Identify which cell holds the provided text, then report its [X, Y] central coordinate. 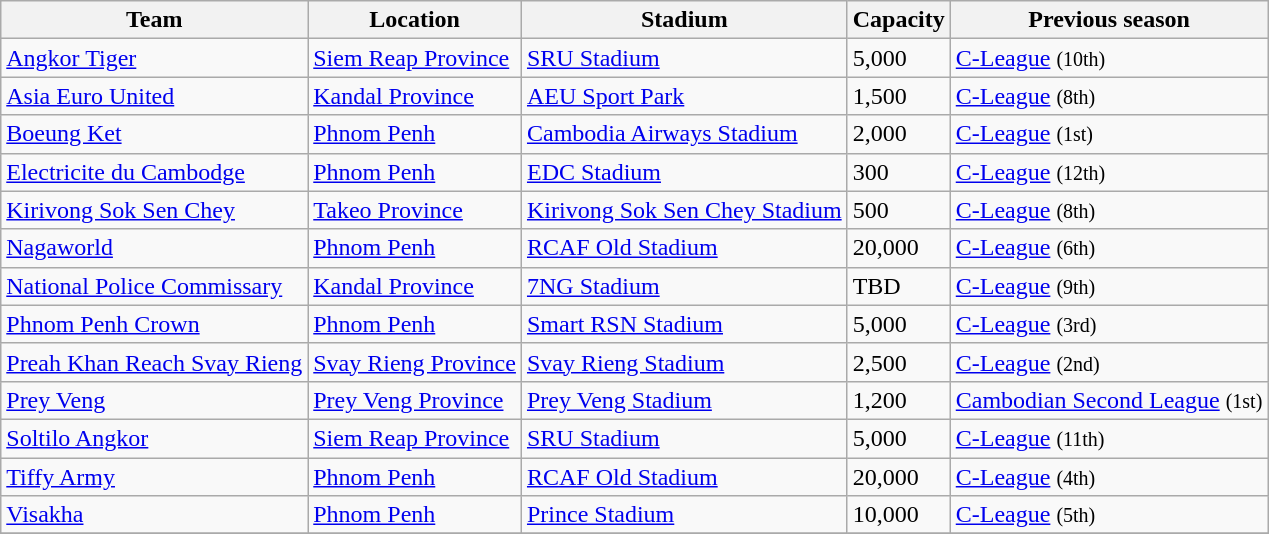
Smart RSN Stadium [684, 324]
Prince Stadium [684, 515]
Team [154, 20]
Kirivong Sok Sen Chey [154, 210]
1,200 [898, 400]
C-League (6th) [1109, 248]
C-League (4th) [1109, 477]
C-League (1st) [1109, 134]
Soltilo Angkor [154, 438]
Svay Rieng Stadium [684, 362]
National Police Commissary [154, 286]
C-League (10th) [1109, 58]
Prey Veng Stadium [684, 400]
C-League (2nd) [1109, 362]
Tiffy Army [154, 477]
Preah Khan Reach Svay Rieng [154, 362]
Capacity [898, 20]
10,000 [898, 515]
Angkor Tiger [154, 58]
Boeung Ket [154, 134]
TBD [898, 286]
C-League (5th) [1109, 515]
Takeo Province [415, 210]
2,500 [898, 362]
Svay Rieng Province [415, 362]
7NG Stadium [684, 286]
Cambodia Airways Stadium [684, 134]
Nagaworld [154, 248]
2,000 [898, 134]
Prey Veng [154, 400]
300 [898, 172]
Visakha [154, 515]
C-League (11th) [1109, 438]
Prey Veng Province [415, 400]
C-League (12th) [1109, 172]
500 [898, 210]
C-League (9th) [1109, 286]
Cambodian Second League (1st) [1109, 400]
EDC Stadium [684, 172]
1,500 [898, 96]
Previous season [1109, 20]
Phnom Penh Crown [154, 324]
Location [415, 20]
Kirivong Sok Sen Chey Stadium [684, 210]
C-League (3rd) [1109, 324]
Asia Euro United [154, 96]
Stadium [684, 20]
AEU Sport Park [684, 96]
Electricite du Cambodge [154, 172]
